Capture the cell that displays the provided text and extract its (X, Y) central coordinate. 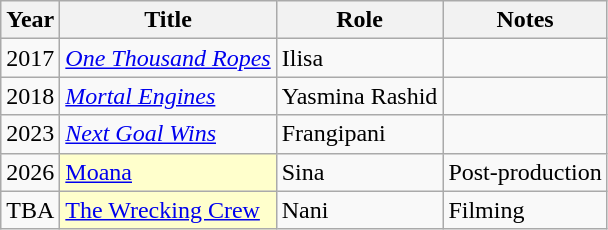
Moana (168, 172)
2018 (30, 96)
The Wrecking Crew (168, 210)
2017 (30, 58)
2023 (30, 134)
Filming (525, 210)
Title (168, 20)
TBA (30, 210)
Sina (360, 172)
One Thousand Ropes (168, 58)
Next Goal Wins (168, 134)
Notes (525, 20)
Frangipani (360, 134)
Mortal Engines (168, 96)
Ilisa (360, 58)
Role (360, 20)
Nani (360, 210)
2026 (30, 172)
Yasmina Rashid (360, 96)
Year (30, 20)
Post-production (525, 172)
